From the cell containing the given text, extract its center point as (x, y) coordinate. 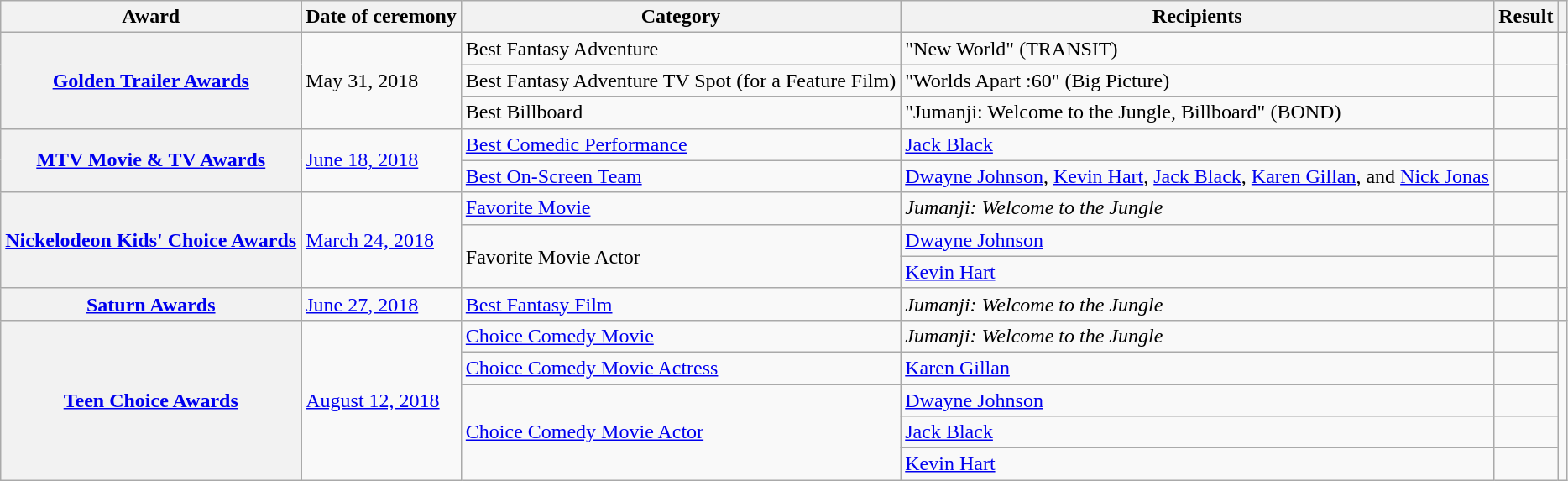
"Worlds Apart :60" (Big Picture) (1197, 81)
Teen Choice Awards (151, 400)
Category (680, 17)
Dwayne Johnson, Kevin Hart, Jack Black, Karen Gillan, and Nick Jonas (1197, 176)
March 24, 2018 (381, 240)
Saturn Awards (151, 304)
Karen Gillan (1197, 368)
Recipients (1197, 17)
Best Billboard (680, 112)
Favorite Movie Actor (680, 256)
Best Comedic Performance (680, 144)
Award (151, 17)
June 18, 2018 (381, 160)
Favorite Movie (680, 208)
Date of ceremony (381, 17)
"Jumanji: Welcome to the Jungle, Billboard" (BOND) (1197, 112)
Best Fantasy Film (680, 304)
Choice Comedy Movie Actress (680, 368)
Best Fantasy Adventure TV Spot (for a Feature Film) (680, 81)
August 12, 2018 (381, 400)
Golden Trailer Awards (151, 81)
Nickelodeon Kids' Choice Awards (151, 240)
Best Fantasy Adventure (680, 49)
"New World" (TRANSIT) (1197, 49)
Best On-Screen Team (680, 176)
Choice Comedy Movie Actor (680, 432)
June 27, 2018 (381, 304)
Result (1526, 17)
May 31, 2018 (381, 81)
MTV Movie & TV Awards (151, 160)
Choice Comedy Movie (680, 336)
